Extract the [X, Y] coordinate from the center of the cell holding the provided text.  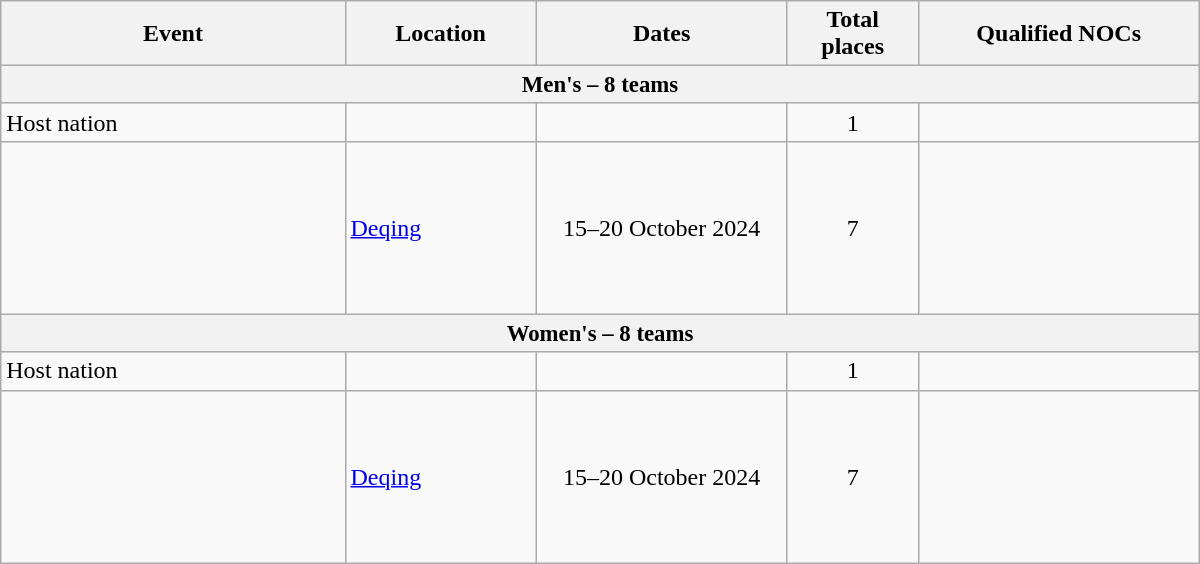
Location [440, 34]
Event [173, 34]
Qualified NOCs [1058, 34]
Total places [852, 34]
Women's – 8 teams [600, 334]
Dates [662, 34]
Men's – 8 teams [600, 85]
